Detect which cell encompasses the target text, then output its [x, y] center coordinate. 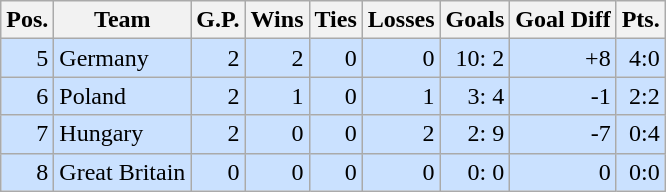
Germany [122, 58]
Great Britain [122, 172]
Wins [277, 20]
8 [28, 172]
Losses [401, 20]
-1 [563, 96]
Hungary [122, 134]
Pts. [640, 20]
G.P. [218, 20]
7 [28, 134]
2:2 [640, 96]
0:4 [640, 134]
3: 4 [475, 96]
Ties [336, 20]
Goals [475, 20]
Pos. [28, 20]
2: 9 [475, 134]
5 [28, 58]
Team [122, 20]
Poland [122, 96]
-7 [563, 134]
4:0 [640, 58]
6 [28, 96]
Goal Diff [563, 20]
0: 0 [475, 172]
0:0 [640, 172]
+8 [563, 58]
10: 2 [475, 58]
